Return the (x, y) coordinate for the center point of the cell that contains the specified text.  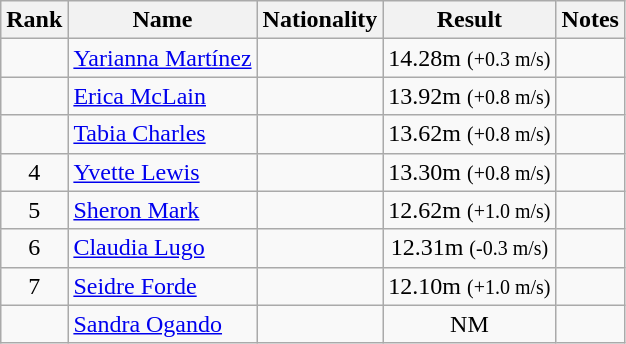
Tabia Charles (162, 134)
Name (162, 20)
Yarianna Martínez (162, 58)
Seidre Forde (162, 286)
13.92m (+0.8 m/s) (470, 96)
Sandra Ogando (162, 324)
5 (34, 210)
13.62m (+0.8 m/s) (470, 134)
12.62m (+1.0 m/s) (470, 210)
NM (470, 324)
6 (34, 248)
Yvette Lewis (162, 172)
13.30m (+0.8 m/s) (470, 172)
7 (34, 286)
12.31m (-0.3 m/s) (470, 248)
Sheron Mark (162, 210)
14.28m (+0.3 m/s) (470, 58)
Erica McLain (162, 96)
12.10m (+1.0 m/s) (470, 286)
Rank (34, 20)
Result (470, 20)
Nationality (320, 20)
4 (34, 172)
Claudia Lugo (162, 248)
Notes (590, 20)
